Determine the [x, y] coordinate at the center of the cell enclosing the given text.  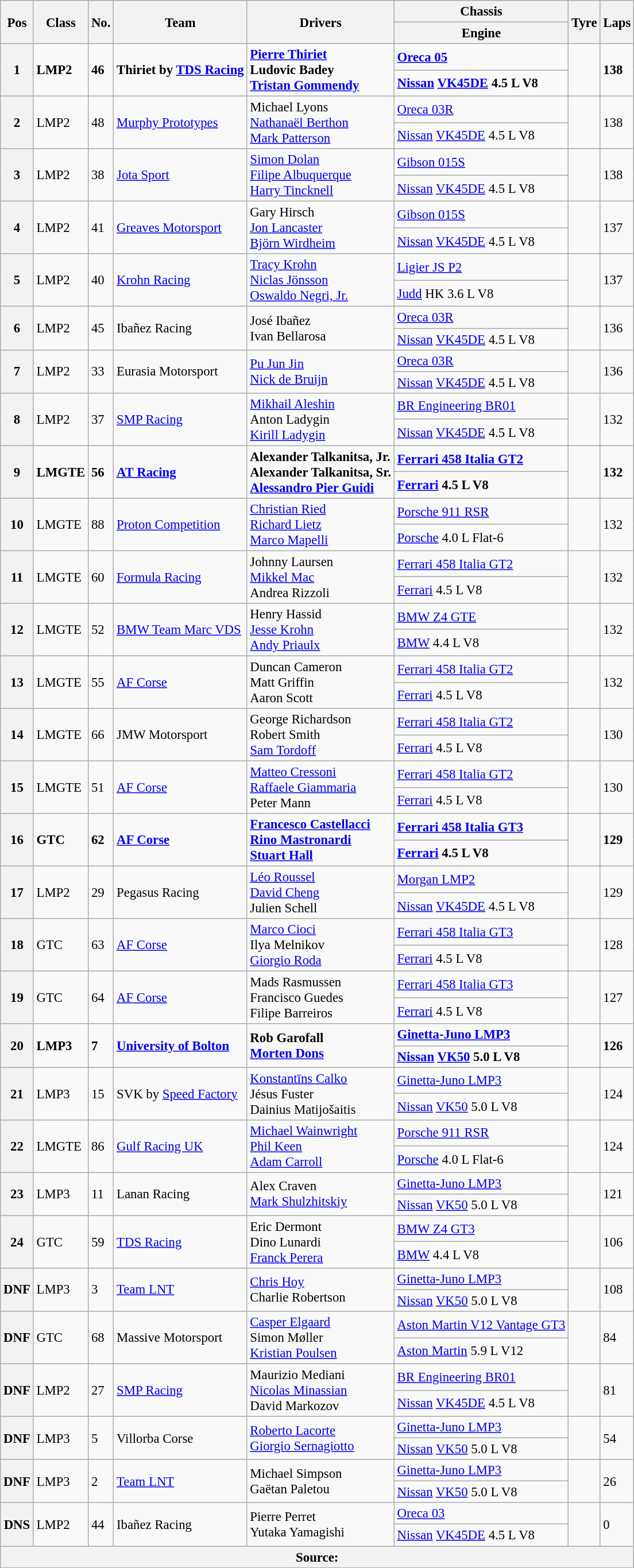
106 [617, 1242]
88 [101, 525]
AT Racing [180, 472]
84 [617, 1338]
21 [17, 1094]
68 [101, 1338]
Gary Hirsch Jon Lancaster Björn Wirdheim [320, 228]
TDS Racing [180, 1242]
JMW Motorsport [180, 735]
81 [617, 1391]
27 [101, 1391]
55 [101, 682]
4 [17, 228]
Source: [317, 1557]
10 [17, 525]
Mikhail Aleshin Anton Ladygin Kirill Ladygin [320, 419]
Eric Dermont Dino Lunardi Franck Perera [320, 1242]
Gulf Racing UK [180, 1146]
Pu Jun Jin Nick de Bruijn [320, 371]
59 [101, 1242]
Marco Cioci Ilya Melnikov Giorgio Roda [320, 945]
62 [101, 840]
University of Bolton [180, 1046]
23 [17, 1194]
64 [101, 998]
19 [17, 998]
Drivers [320, 22]
8 [17, 419]
Pierre Thiriet Ludovic Badey Tristan Gommendy [320, 70]
Michael Simpson Gaëtan Paletou [320, 1481]
Maurizio Mediani Nicolas Minassian David Markozov [320, 1391]
Massive Motorsport [180, 1338]
45 [101, 328]
128 [617, 945]
Roberto Lacorte Giorgio Sernagiotto [320, 1438]
Greaves Motorsport [180, 228]
24 [17, 1242]
86 [101, 1146]
DNS [17, 1525]
Alexander Talkanitsa, Jr. Alexander Talkanitsa, Sr. Alessandro Pier Guidi [320, 472]
46 [101, 70]
127 [617, 998]
6 [17, 328]
0 [617, 1525]
Engine [481, 33]
40 [101, 280]
Aston Martin V12 Vantage GT3 [481, 1325]
14 [17, 735]
1 [17, 70]
60 [101, 577]
16 [17, 840]
Michael Wainwright Phil Keen Adam Carroll [320, 1146]
Lanan Racing [180, 1194]
Judd HK 3.6 L V8 [481, 293]
Henry Hassid Jesse Krohn Andy Priaulx [320, 630]
Matteo Cressoni Raffaele Giammaria Peter Mann [320, 788]
66 [101, 735]
54 [617, 1438]
Morgan LMP2 [481, 880]
Duncan Cameron Matt Griffin Aaron Scott [320, 682]
No. [101, 22]
Murphy Prototypes [180, 123]
Mads Rasmussen Francisco Guedes Filipe Barreiros [320, 998]
26 [617, 1481]
Casper Elgaard Simon Møller Kristian Poulsen [320, 1338]
Laps [617, 22]
13 [17, 682]
Simon Dolan Filipe Albuquerque Harry Tincknell [320, 175]
Christian Ried Richard Lietz Marco Mapelli [320, 525]
Aston Martin 5.9 L V12 [481, 1351]
22 [17, 1146]
41 [101, 228]
Alex Craven Mark Shulzhitskiy [320, 1194]
George Richardson Robert Smith Sam Tordoff [320, 735]
37 [101, 419]
Krohn Racing [180, 280]
Chassis [481, 11]
126 [617, 1046]
Oreca 03 [481, 1514]
Eurasia Motorsport [180, 371]
Pierre Perret Yutaka Yamagishi [320, 1525]
12 [17, 630]
9 [17, 472]
Tracy Krohn Niclas Jönsson Oswaldo Negri, Jr. [320, 280]
Villorba Corse [180, 1438]
33 [101, 371]
Jota Sport [180, 175]
SVK by Speed Factory [180, 1094]
56 [101, 472]
Ligier JS P2 [481, 267]
48 [101, 123]
Pegasus Racing [180, 893]
17 [17, 893]
18 [17, 945]
BMW Z4 GTE [481, 617]
Johnny Laursen Mikkel Mac Andrea Rizzoli [320, 577]
29 [101, 893]
20 [17, 1046]
Class [61, 22]
38 [101, 175]
Francesco Castellacci Rino Mastronardi Stuart Hall [320, 840]
Oreca 05 [481, 57]
Konstantīns Calko Jésus Fuster Dainius Matijošaitis [320, 1094]
Léo Roussel David Cheng Julien Schell [320, 893]
Rob Garofall Morten Dons [320, 1046]
52 [101, 630]
Michael Lyons Nathanaël Berthon Mark Patterson [320, 123]
Pos [17, 22]
Chris Hoy Charlie Robertson [320, 1290]
108 [617, 1290]
Thiriet by TDS Racing [180, 70]
BMW Team Marc VDS [180, 630]
44 [101, 1525]
BMW Z4 GT3 [481, 1229]
Proton Competition [180, 525]
121 [617, 1194]
Team [180, 22]
José Ibañez Ivan Bellarosa [320, 328]
Formula Racing [180, 577]
63 [101, 945]
51 [101, 788]
Tyre [585, 22]
